Capture the cell that displays the provided text and extract its (X, Y) central coordinate. 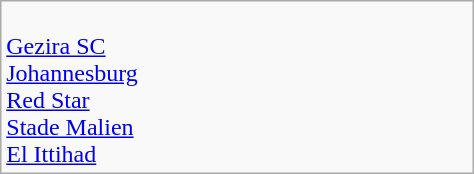
Gezira SC Johannesburg Red Star Stade Malien El Ittihad (237, 88)
